Detect which cell encompasses the target text, then output its [x, y] center coordinate. 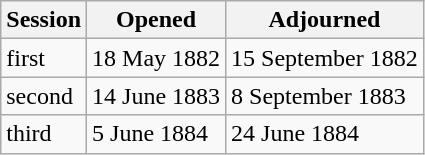
15 September 1882 [325, 58]
Opened [156, 20]
14 June 1883 [156, 96]
second [44, 96]
18 May 1882 [156, 58]
5 June 1884 [156, 134]
third [44, 134]
24 June 1884 [325, 134]
first [44, 58]
8 September 1883 [325, 96]
Session [44, 20]
Adjourned [325, 20]
